From the cell containing the given text, extract its center point as [x, y] coordinate. 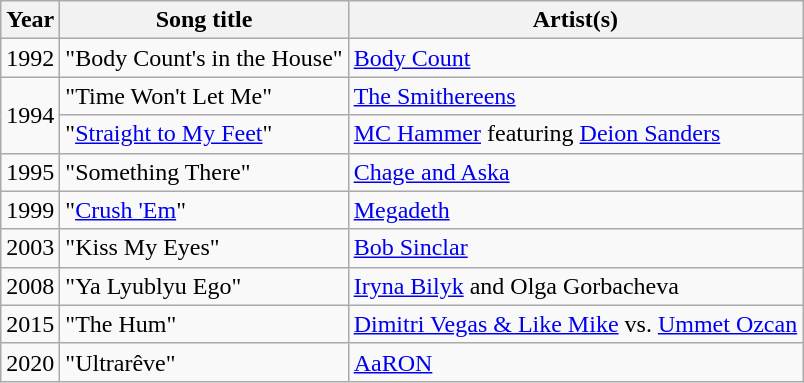
Song title [204, 20]
MC Hammer featuring Deion Sanders [576, 134]
"Kiss My Eyes" [204, 248]
"Something There" [204, 172]
"Time Won't Let Me" [204, 96]
2015 [30, 324]
"Straight to My Feet" [204, 134]
1999 [30, 210]
"Ultrarêve" [204, 362]
Iryna Bilyk and Olga Gorbacheva [576, 286]
The Smithereens [576, 96]
Year [30, 20]
Chage and Aska [576, 172]
"The Hum" [204, 324]
1995 [30, 172]
Body Count [576, 58]
"Crush 'Em" [204, 210]
1992 [30, 58]
Dimitri Vegas & Like Mike vs. Ummet Ozcan [576, 324]
2020 [30, 362]
AaRON [576, 362]
Bob Sinclar [576, 248]
Artist(s) [576, 20]
"Body Count's in the House" [204, 58]
"Ya Lyublyu Ego" [204, 286]
1994 [30, 115]
Megadeth [576, 210]
2003 [30, 248]
2008 [30, 286]
